Extract the (x, y) coordinate from the center of the cell holding the provided text.  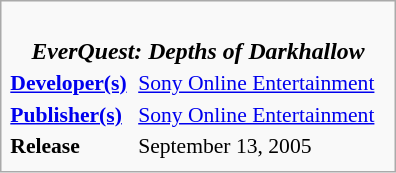
Publisher(s) (72, 114)
EverQuest: Depths of Darkhallow (198, 38)
Release (72, 146)
Developer(s) (72, 83)
September 13, 2005 (262, 146)
